Identify which cell holds the provided text, then report its (x, y) central coordinate. 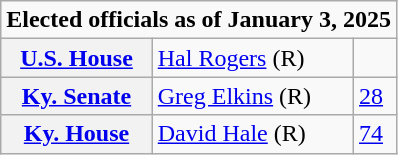
Greg Elkins (R) (252, 96)
Hal Rogers (R) (252, 58)
Ky. House (77, 134)
28 (374, 96)
74 (374, 134)
David Hale (R) (252, 134)
Ky. Senate (77, 96)
U.S. House (77, 58)
Elected officials as of January 3, 2025 (199, 20)
